Search for the cell housing the specified text and yield its [X, Y] center coordinate. 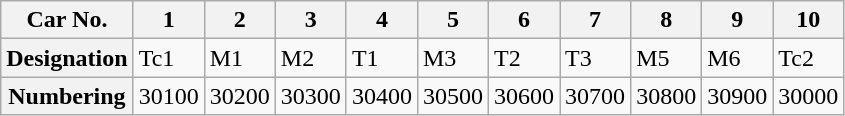
1 [168, 20]
9 [738, 20]
M2 [310, 58]
T1 [382, 58]
30800 [666, 96]
Tc2 [808, 58]
Tc1 [168, 58]
30400 [382, 96]
30500 [452, 96]
5 [452, 20]
M3 [452, 58]
8 [666, 20]
Numbering [67, 96]
Car No. [67, 20]
4 [382, 20]
T3 [596, 58]
30300 [310, 96]
30600 [524, 96]
30700 [596, 96]
7 [596, 20]
M5 [666, 58]
3 [310, 20]
6 [524, 20]
30900 [738, 96]
Designation [67, 58]
30100 [168, 96]
M6 [738, 58]
30200 [240, 96]
10 [808, 20]
2 [240, 20]
30000 [808, 96]
T2 [524, 58]
M1 [240, 58]
